Identify which cell holds the provided text, then report its [X, Y] central coordinate. 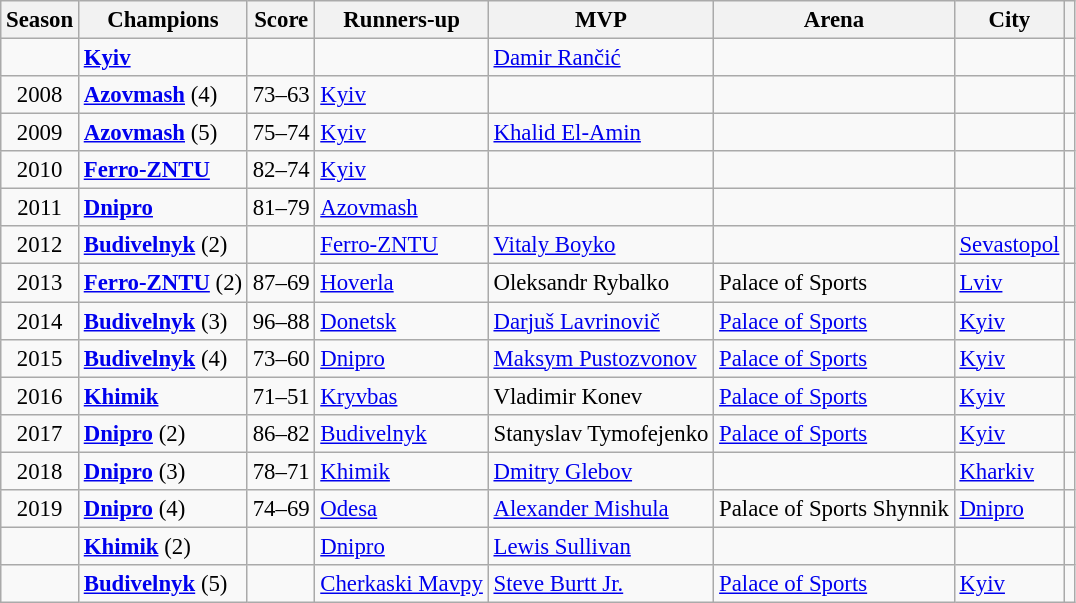
2010 [40, 170]
73–63 [281, 95]
2018 [40, 471]
Cherkaski Mavpy [402, 584]
Stanyslav Tymofejenko [601, 433]
Lewis Sullivan [601, 546]
Azovmash [402, 208]
Champions [162, 20]
Odesa [402, 509]
Maksym Pustozvonov [601, 358]
Ferro-ZNTU (2) [162, 283]
2009 [40, 133]
86–82 [281, 433]
Khimik (2) [162, 546]
MVP [601, 20]
Oleksandr Rybalko [601, 283]
2008 [40, 95]
Dnipro (3) [162, 471]
Arena [834, 20]
2012 [40, 245]
Khalid El-Amin [601, 133]
Budivelnyk (5) [162, 584]
Budivelnyk (2) [162, 245]
Vitaly Boyko [601, 245]
Azovmash (4) [162, 95]
City [1010, 20]
Darjuš Lavrinovič [601, 321]
Alexander Mishula [601, 509]
Dnipro (2) [162, 433]
Budivelnyk (3) [162, 321]
Dnipro (4) [162, 509]
Kryvbas [402, 396]
Lviv [1010, 283]
Sevastopol [1010, 245]
2015 [40, 358]
81–79 [281, 208]
82–74 [281, 170]
75–74 [281, 133]
Kharkiv [1010, 471]
74–69 [281, 509]
2013 [40, 283]
Dmitry Glebov [601, 471]
Season [40, 20]
Score [281, 20]
Steve Burtt Jr. [601, 584]
Runners-up [402, 20]
Palace of Sports Shynnik [834, 509]
Budivelnyk (4) [162, 358]
78–71 [281, 471]
2014 [40, 321]
Budivelnyk [402, 433]
87–69 [281, 283]
2019 [40, 509]
Donetsk [402, 321]
Damir Rančić [601, 58]
73–60 [281, 358]
Azovmash (5) [162, 133]
71–51 [281, 396]
Vladimir Konev [601, 396]
96–88 [281, 321]
2011 [40, 208]
2017 [40, 433]
Hoverla [402, 283]
2016 [40, 396]
